Identify which cell holds the provided text, then report its (x, y) central coordinate. 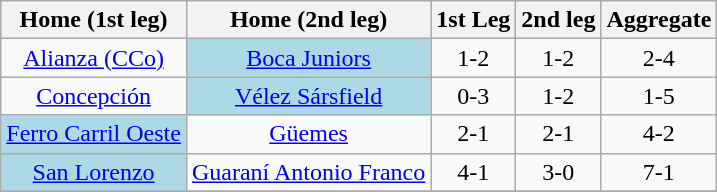
2nd leg (558, 20)
4-2 (659, 134)
Guaraní Antonio Franco (308, 172)
Aggregate (659, 20)
Boca Juniors (308, 58)
7-1 (659, 172)
1st Leg (474, 20)
Home (2nd leg) (308, 20)
Home (1st leg) (94, 20)
2-4 (659, 58)
4-1 (474, 172)
0-3 (474, 96)
1-5 (659, 96)
Concepción (94, 96)
3-0 (558, 172)
Güemes (308, 134)
Ferro Carril Oeste (94, 134)
San Lorenzo (94, 172)
Vélez Sársfield (308, 96)
Alianza (CCo) (94, 58)
